Find where the given text appears and provide that cell's center as (X, Y) coordinate. 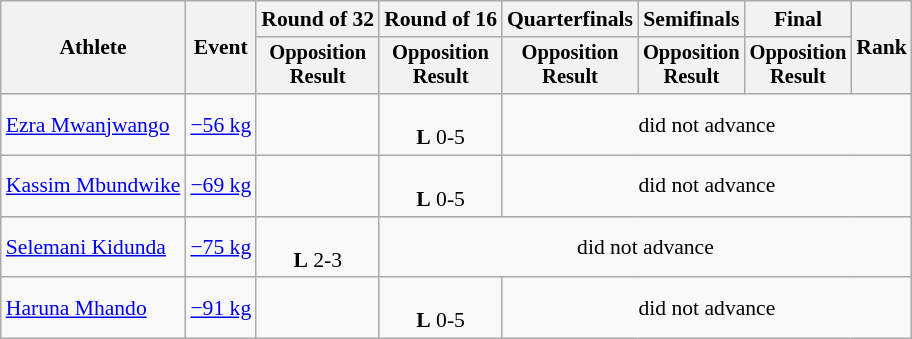
Round of 32 (318, 19)
Haruna Mhando (94, 308)
Ezra Mwanjwango (94, 124)
Kassim Mbundwike (94, 186)
Quarterfinals (570, 19)
L 2-3 (318, 248)
Event (220, 48)
Athlete (94, 48)
Semifinals (692, 19)
−69 kg (220, 186)
Rank (882, 48)
Selemani Kidunda (94, 248)
Round of 16 (440, 19)
−75 kg (220, 248)
−91 kg (220, 308)
−56 kg (220, 124)
Final (798, 19)
